Provide the [x, y] coordinate of the cell's center where the given text is located.  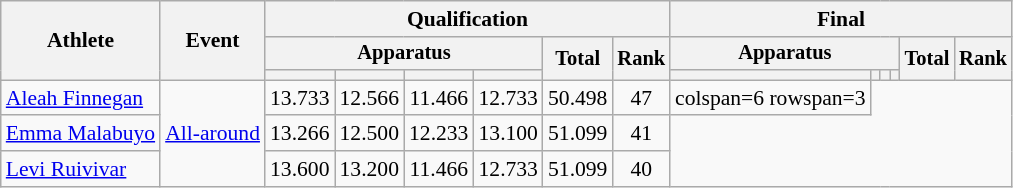
12.233 [438, 134]
13.600 [300, 169]
Levi Ruivivar [80, 169]
47 [641, 98]
Emma Malabuyo [80, 134]
13.100 [508, 134]
Athlete [80, 40]
Qualification [468, 19]
All-around [212, 134]
13.733 [300, 98]
12.500 [368, 134]
40 [641, 169]
13.266 [300, 134]
50.498 [578, 98]
colspan=6 rowspan=3 [770, 98]
41 [641, 134]
Aleah Finnegan [80, 98]
Final [841, 19]
13.200 [368, 169]
Event [212, 40]
12.566 [368, 98]
